Output the [X, Y] coordinate of the center of the cell containing the given text.  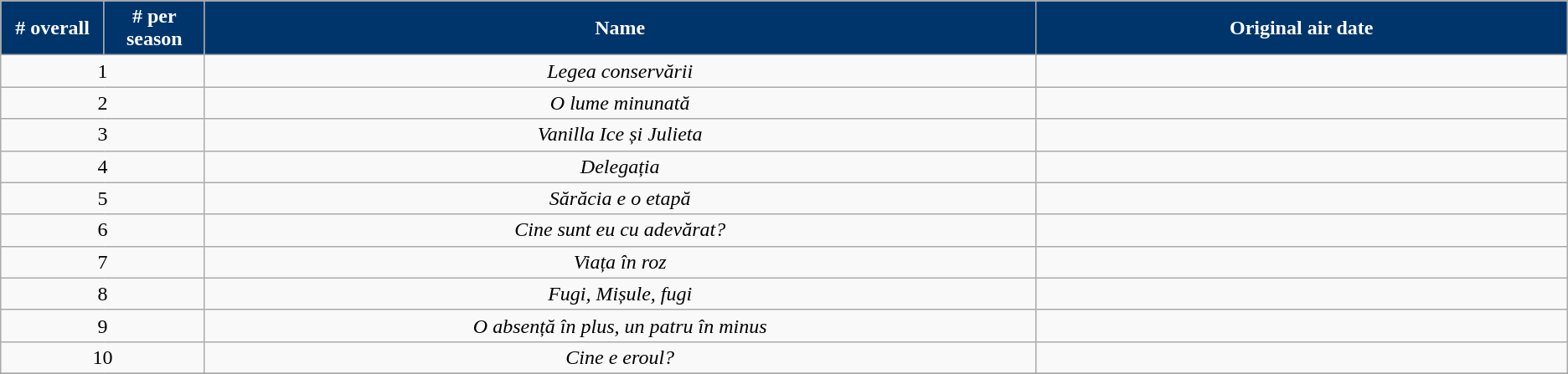
Cine sunt eu cu adevărat? [620, 230]
4 [102, 167]
Cine e eroul? [620, 357]
Delegația [620, 167]
9 [102, 325]
O absență în plus, un patru în minus [620, 325]
Name [620, 28]
Sărăcia e o etapă [620, 198]
O lume minunată [620, 103]
7 [102, 262]
1 [102, 71]
Vanilla Ice și Julieta [620, 135]
Viața în roz [620, 262]
2 [102, 103]
Fugi, Mișule, fugi [620, 294]
10 [102, 357]
# per season [154, 28]
5 [102, 198]
# overall [53, 28]
Original air date [1302, 28]
Legea conservării [620, 71]
8 [102, 294]
6 [102, 230]
3 [102, 135]
